Extract the [x, y] coordinate from the center of the cell holding the provided text.  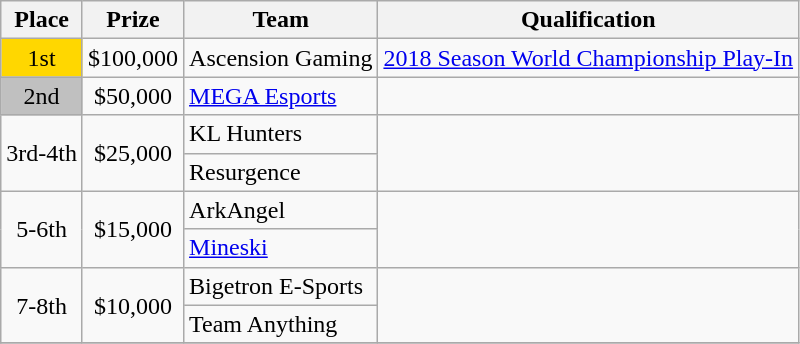
$50,000 [132, 96]
1st [42, 58]
5-6th [42, 229]
$15,000 [132, 229]
Mineski [281, 248]
7-8th [42, 305]
2nd [42, 96]
KL Hunters [281, 134]
2018 Season World Championship Play-In [588, 58]
Ascension Gaming [281, 58]
$25,000 [132, 153]
Bigetron E-Sports [281, 286]
Place [42, 20]
MEGA Esports [281, 96]
Team Anything [281, 324]
ArkAngel [281, 210]
Resurgence [281, 172]
$100,000 [132, 58]
Team [281, 20]
Prize [132, 20]
3rd-4th [42, 153]
$10,000 [132, 305]
Qualification [588, 20]
